Scan for the cell matching the given text and deliver its [X, Y] coordinate at center. 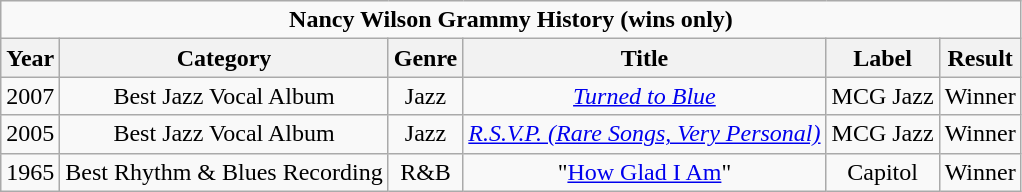
Nancy Wilson Grammy History (wins only) [511, 20]
R.S.V.P. (Rare Songs, Very Personal) [644, 134]
2007 [30, 96]
Category [224, 58]
Title [644, 58]
"How Glad I Am" [644, 172]
Capitol [882, 172]
Turned to Blue [644, 96]
Year [30, 58]
2005 [30, 134]
R&B [426, 172]
Result [980, 58]
1965 [30, 172]
Label [882, 58]
Best Rhythm & Blues Recording [224, 172]
Genre [426, 58]
